Extract the [x, y] coordinate from the center of the cell holding the provided text.  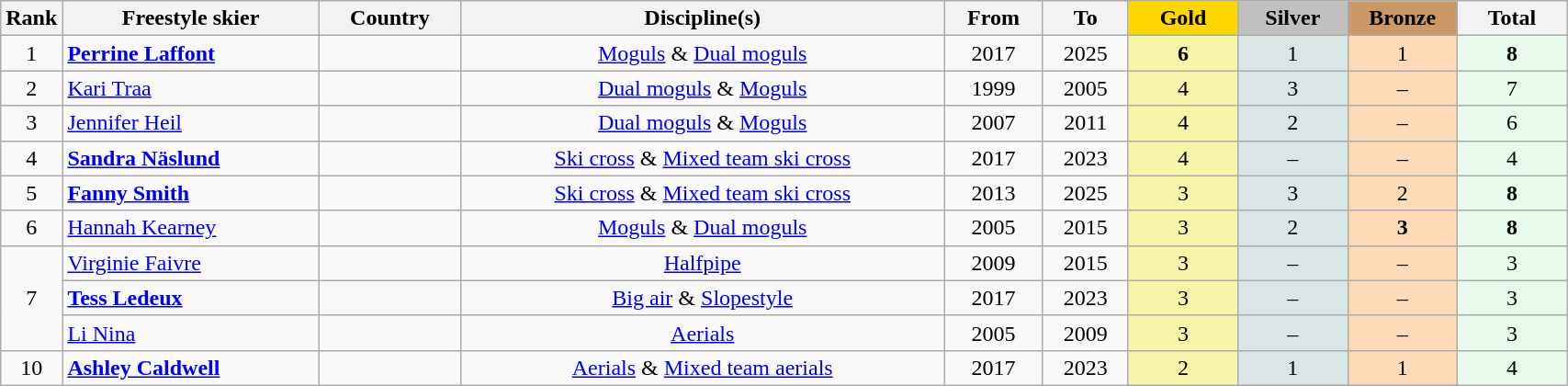
Big air & Slopestyle [702, 298]
Bronze [1402, 18]
From [994, 18]
5 [31, 193]
Ashley Caldwell [191, 368]
Aerials [702, 333]
Hannah Kearney [191, 228]
Total [1512, 18]
2013 [994, 193]
1999 [994, 88]
2007 [994, 123]
Virginie Faivre [191, 263]
Sandra Näslund [191, 158]
Jennifer Heil [191, 123]
Kari Traa [191, 88]
Country [389, 18]
10 [31, 368]
Halfpipe [702, 263]
2011 [1086, 123]
Tess Ledeux [191, 298]
To [1086, 18]
Silver [1293, 18]
Li Nina [191, 333]
Aerials & Mixed team aerials [702, 368]
Fanny Smith [191, 193]
Gold [1183, 18]
Discipline(s) [702, 18]
Freestyle skier [191, 18]
Perrine Laffont [191, 53]
Rank [31, 18]
